Capture the cell that displays the provided text and extract its (x, y) central coordinate. 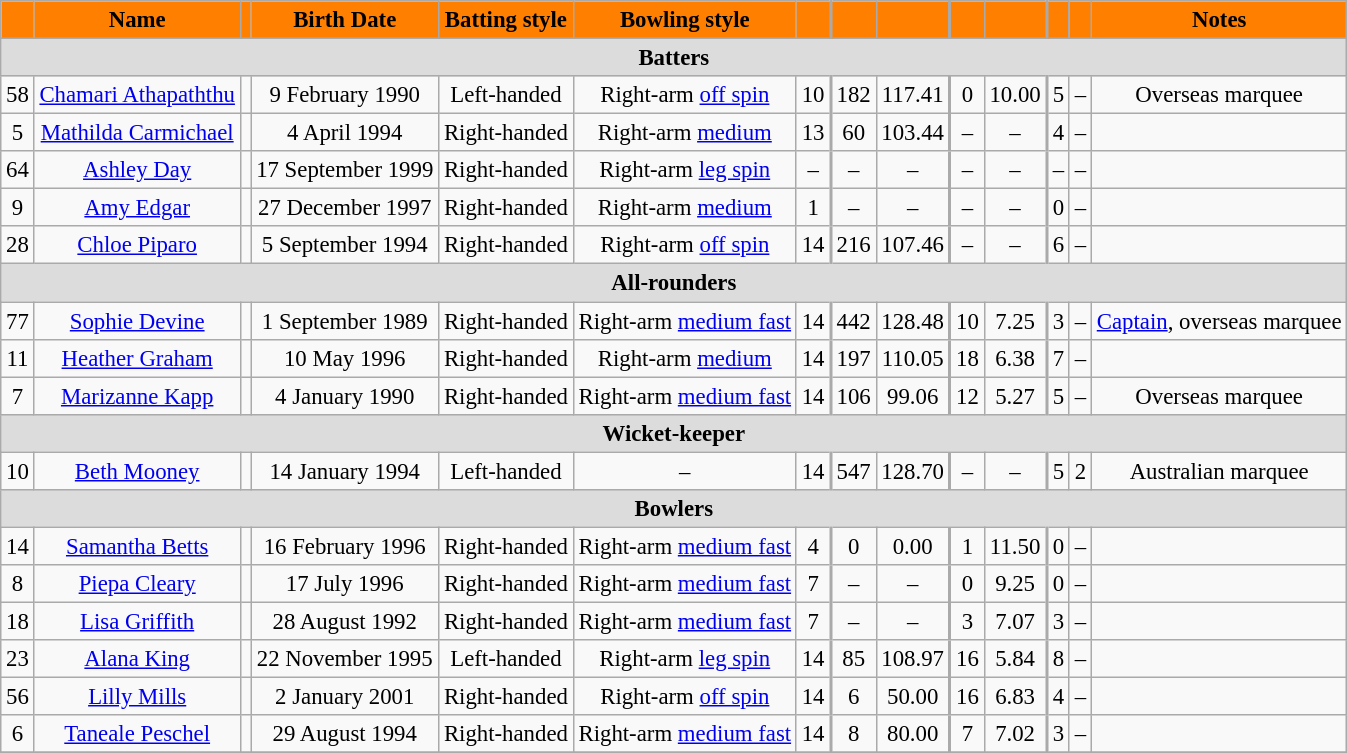
Chamari Athapaththu (137, 95)
11 (18, 358)
Name (137, 20)
7.07 (1016, 621)
216 (854, 245)
9.25 (1016, 584)
9 February 1990 (345, 95)
5.84 (1016, 659)
Bowlers (674, 509)
80.00 (913, 734)
5.27 (1016, 396)
0.00 (913, 546)
56 (18, 697)
Alana King (137, 659)
28 August 1992 (345, 621)
28 (18, 245)
11.50 (1016, 546)
Wicket-keeper (674, 433)
2 (1080, 471)
10 May 1996 (345, 358)
27 December 1997 (345, 208)
23 (18, 659)
Sophie Devine (137, 321)
Captain, overseas marquee (1218, 321)
7.25 (1016, 321)
Beth Mooney (137, 471)
Bowling style (684, 20)
Batters (674, 58)
9 (18, 208)
13 (813, 133)
12 (967, 396)
Marizanne Kapp (137, 396)
Australian marquee (1218, 471)
Mathilda Carmichael (137, 133)
58 (18, 95)
17 September 1999 (345, 170)
6.38 (1016, 358)
Batting style (506, 20)
16 February 1996 (345, 546)
85 (854, 659)
110.05 (913, 358)
10.00 (1016, 95)
22 November 1995 (345, 659)
442 (854, 321)
Notes (1218, 20)
107.46 (913, 245)
4 January 1990 (345, 396)
103.44 (913, 133)
Birth Date (345, 20)
77 (18, 321)
17 July 1996 (345, 584)
Lisa Griffith (137, 621)
4 April 1994 (345, 133)
99.06 (913, 396)
Chloe Piparo (137, 245)
1 September 1989 (345, 321)
106 (854, 396)
All-rounders (674, 283)
60 (854, 133)
128.70 (913, 471)
182 (854, 95)
117.41 (913, 95)
14 January 1994 (345, 471)
Heather Graham (137, 358)
64 (18, 170)
50.00 (913, 697)
197 (854, 358)
29 August 1994 (345, 734)
7.02 (1016, 734)
Taneale Peschel (137, 734)
547 (854, 471)
Ashley Day (137, 170)
5 September 1994 (345, 245)
Lilly Mills (137, 697)
Samantha Betts (137, 546)
Piepa Cleary (137, 584)
128.48 (913, 321)
108.97 (913, 659)
2 January 2001 (345, 697)
6.83 (1016, 697)
Amy Edgar (137, 208)
